Find where the given text appears and provide that cell's center as [X, Y] coordinate. 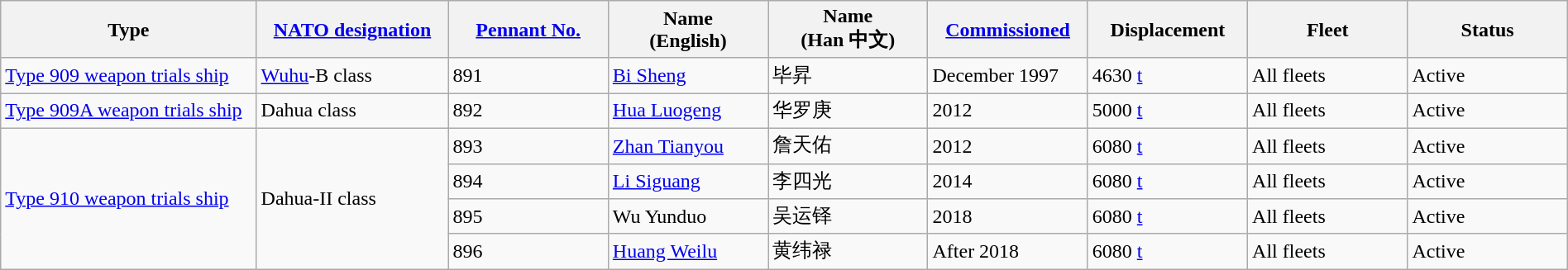
Zhan Tianyou [688, 145]
Name(Han 中文) [849, 30]
2014 [1007, 182]
Name(English) [688, 30]
Huang Weilu [688, 251]
Bi Sheng [688, 76]
Commissioned [1007, 30]
Li Siguang [688, 182]
Status [1487, 30]
5000 t [1168, 111]
NATO designation [352, 30]
詹天佑 [849, 145]
4630 t [1168, 76]
896 [528, 251]
Fleet [1328, 30]
Dahua-II class [352, 198]
Dahua class [352, 111]
Hua Luogeng [688, 111]
李四光 [849, 182]
After 2018 [1007, 251]
Type 910 weapon trials ship [129, 198]
Wuhu-B class [352, 76]
Pennant No. [528, 30]
华罗庚 [849, 111]
黄纬禄 [849, 251]
毕昇 [849, 76]
Wu Yunduo [688, 216]
2018 [1007, 216]
894 [528, 182]
892 [528, 111]
891 [528, 76]
Type 909 weapon trials ship [129, 76]
Type [129, 30]
Type 909A weapon trials ship [129, 111]
吴运铎 [849, 216]
Displacement [1168, 30]
895 [528, 216]
December 1997 [1007, 76]
893 [528, 145]
